Extract the (x, y) coordinate from the center of the cell holding the provided text.  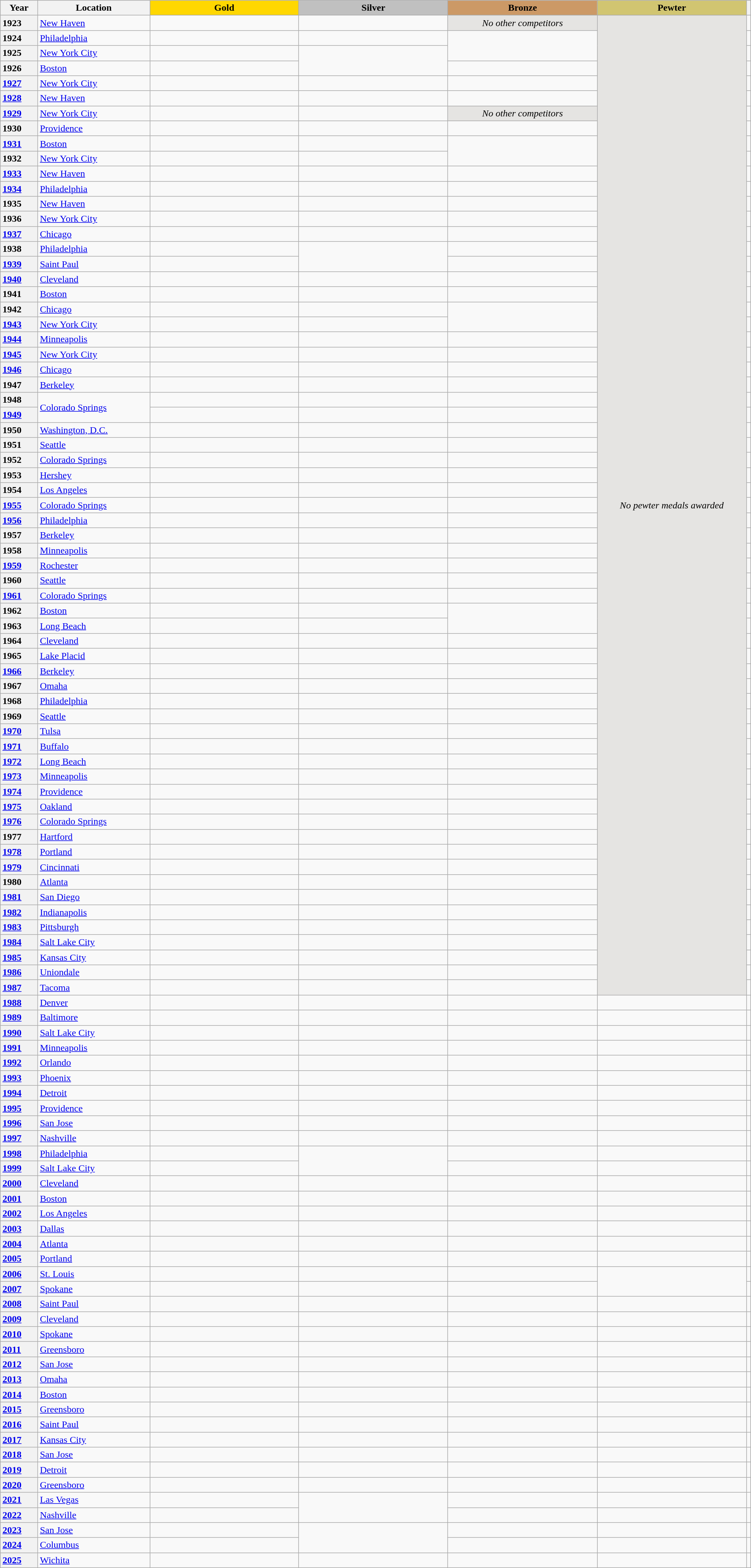
1959 (19, 565)
1965 (19, 656)
Columbus (93, 1545)
Cincinnati (93, 867)
2004 (19, 1244)
1927 (19, 83)
1923 (19, 23)
2021 (19, 1500)
Rochester (93, 565)
1960 (19, 580)
Oakland (93, 807)
1969 (19, 716)
1941 (19, 294)
St. Louis (93, 1274)
1972 (19, 761)
1999 (19, 1168)
Location (93, 8)
1988 (19, 1003)
2023 (19, 1530)
2019 (19, 1470)
Lake Placid (93, 656)
Pittsburgh (93, 927)
1936 (19, 219)
1949 (19, 415)
Buffalo (93, 746)
1938 (19, 249)
1983 (19, 927)
2009 (19, 1319)
2011 (19, 1349)
1946 (19, 369)
2016 (19, 1425)
1939 (19, 264)
1980 (19, 882)
1954 (19, 490)
1993 (19, 1078)
Dallas (93, 1229)
San Diego (93, 897)
1935 (19, 204)
Wichita (93, 1560)
Orlando (93, 1063)
1987 (19, 988)
1926 (19, 68)
Gold (224, 8)
1976 (19, 822)
1932 (19, 158)
1996 (19, 1123)
1956 (19, 520)
1942 (19, 309)
1943 (19, 324)
2018 (19, 1455)
Bronze (523, 8)
Hartford (93, 837)
2025 (19, 1560)
2002 (19, 1214)
1928 (19, 98)
1992 (19, 1063)
1940 (19, 279)
1997 (19, 1138)
1998 (19, 1153)
1966 (19, 671)
1944 (19, 339)
Denver (93, 1003)
1975 (19, 807)
Tacoma (93, 988)
2010 (19, 1334)
2014 (19, 1394)
1951 (19, 445)
1973 (19, 776)
Phoenix (93, 1078)
2022 (19, 1515)
1933 (19, 173)
Hershey (93, 475)
1934 (19, 189)
2013 (19, 1379)
1982 (19, 912)
1991 (19, 1048)
1947 (19, 384)
2024 (19, 1545)
1925 (19, 53)
2008 (19, 1304)
1937 (19, 234)
1985 (19, 957)
2007 (19, 1289)
2003 (19, 1229)
1984 (19, 942)
2012 (19, 1364)
2020 (19, 1485)
Baltimore (93, 1018)
No pewter medals awarded (672, 505)
1977 (19, 837)
1964 (19, 641)
1995 (19, 1108)
1931 (19, 143)
1967 (19, 686)
1978 (19, 852)
2006 (19, 1274)
1990 (19, 1033)
1961 (19, 596)
1970 (19, 731)
Indianapolis (93, 912)
1963 (19, 626)
2015 (19, 1410)
1974 (19, 792)
2001 (19, 1199)
Las Vegas (93, 1500)
1924 (19, 38)
2000 (19, 1184)
Year (19, 8)
1948 (19, 400)
1994 (19, 1093)
Uniondale (93, 972)
Pewter (672, 8)
1930 (19, 128)
1957 (19, 535)
1981 (19, 897)
Tulsa (93, 731)
Silver (373, 8)
2017 (19, 1440)
1952 (19, 460)
Washington, D.C. (93, 430)
1955 (19, 505)
1953 (19, 475)
1968 (19, 701)
2005 (19, 1259)
1962 (19, 611)
1929 (19, 113)
1979 (19, 867)
1986 (19, 972)
1971 (19, 746)
1950 (19, 430)
1958 (19, 550)
1945 (19, 354)
1989 (19, 1018)
